Identify which cell holds the provided text, then report its [X, Y] central coordinate. 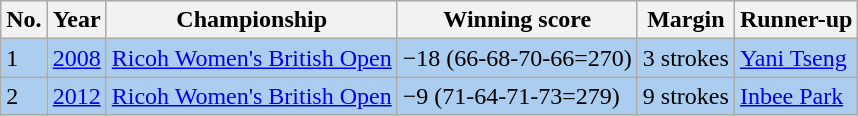
−9 (71-64-71-73=279) [517, 96]
Winning score [517, 20]
Runner-up [796, 20]
3 strokes [686, 58]
−18 (66-68-70-66=270) [517, 58]
Inbee Park [796, 96]
2008 [76, 58]
Margin [686, 20]
Yani Tseng [796, 58]
Year [76, 20]
2 [24, 96]
Championship [252, 20]
9 strokes [686, 96]
2012 [76, 96]
1 [24, 58]
No. [24, 20]
